Find where the given text appears and provide that cell's center as [x, y] coordinate. 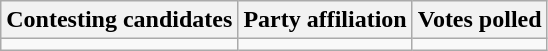
Contesting candidates [120, 20]
Votes polled [480, 20]
Party affiliation [325, 20]
